Scan for the cell matching the given text and deliver its [x, y] coordinate at center. 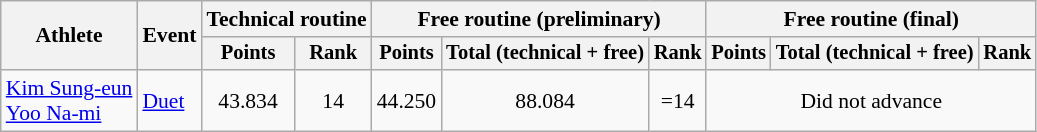
=14 [678, 100]
Athlete [70, 36]
Duet [169, 100]
Free routine (final) [871, 19]
Kim Sung-eunYoo Na-mi [70, 100]
Did not advance [871, 100]
Event [169, 36]
88.084 [545, 100]
43.834 [248, 100]
Technical routine [286, 19]
44.250 [406, 100]
14 [334, 100]
Free routine (preliminary) [540, 19]
